Return the (X, Y) coordinate for the center point of the cell that contains the specified text.  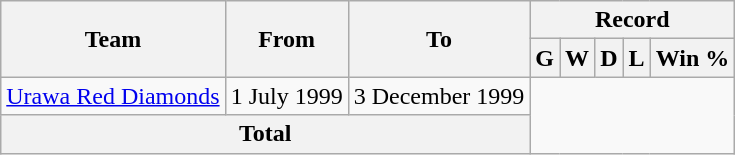
Urawa Red Diamonds (113, 96)
1 July 1999 (286, 96)
D (609, 58)
W (578, 58)
Record (632, 20)
Total (266, 134)
L (636, 58)
3 December 1999 (439, 96)
G (545, 58)
To (439, 39)
From (286, 39)
Win % (692, 58)
Team (113, 39)
